Return the [x, y] coordinate for the center point of the cell that contains the specified text.  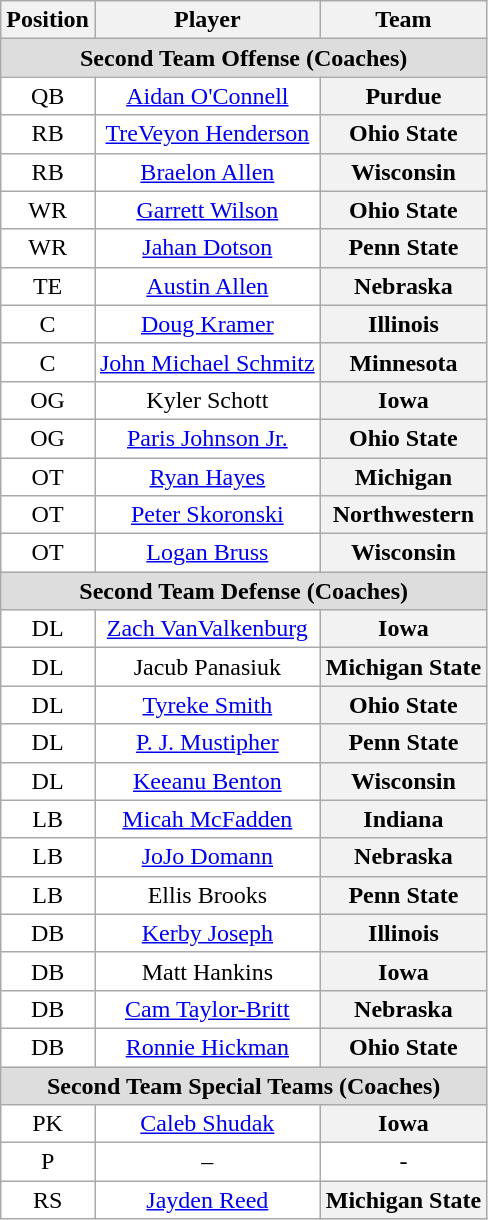
Logan Bruss [207, 553]
Caleb Shudak [207, 1124]
Minnesota [403, 362]
Paris Johnson Jr. [207, 438]
Indiana [403, 819]
TreVeyon Henderson [207, 134]
Player [207, 20]
- [403, 1162]
Northwestern [403, 515]
Kyler Schott [207, 400]
Position [48, 20]
Micah McFadden [207, 819]
Ronnie Hickman [207, 1047]
Jacub Panasiuk [207, 667]
QB [48, 96]
Zach VanValkenburg [207, 629]
Second Team Defense (Coaches) [244, 591]
Purdue [403, 96]
PK [48, 1124]
Aidan O'Connell [207, 96]
Kerby Joseph [207, 933]
Austin Allen [207, 286]
Jahan Dotson [207, 248]
Jayden Reed [207, 1200]
TE [48, 286]
Doug Kramer [207, 324]
Michigan [403, 477]
RS [48, 1200]
– [207, 1162]
Cam Taylor-Britt [207, 1009]
Second Team Special Teams (Coaches) [244, 1085]
Ryan Hayes [207, 477]
Ellis Brooks [207, 895]
Second Team Offense (Coaches) [244, 58]
P [48, 1162]
Garrett Wilson [207, 210]
Braelon Allen [207, 172]
JoJo Domann [207, 857]
Keeanu Benton [207, 781]
Team [403, 20]
Tyreke Smith [207, 705]
Matt Hankins [207, 971]
Peter Skoronski [207, 515]
P. J. Mustipher [207, 743]
John Michael Schmitz [207, 362]
